Capture the cell that displays the provided text and extract its (X, Y) central coordinate. 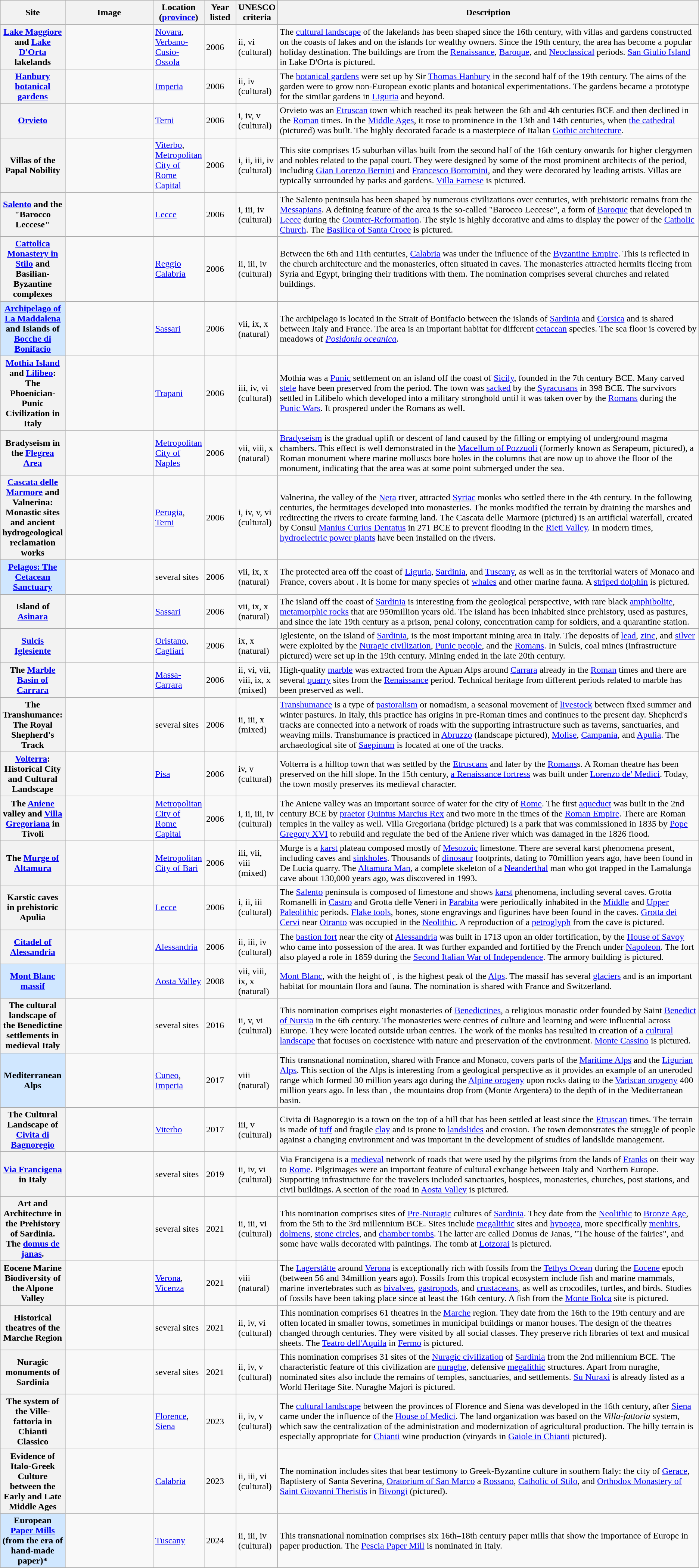
Lake Maggiore and Lake D'Orta lakelands (33, 47)
Trapani (178, 393)
Imperia (178, 86)
Metropolitan City of Naples (178, 452)
ii, vi, vii, viii, ix, x (mixed) (257, 680)
Mothia Island and Lilibeo: The Phoenician-Punic Civilization in Italy (33, 393)
The Cultural Landscape of Civita di Bagnoregio (33, 1130)
The Transhumance: The Royal Shepherd's Track (33, 725)
UNESCO criteria (257, 13)
Viterbo (178, 1130)
ii, v, vi (cultural) (257, 1026)
i, ii, iii (cultural) (257, 907)
Eocene Marine Biodiversity of the Alpone Valley (33, 1283)
Florence, Siena (178, 1422)
i, iv, v, vi (cultural) (257, 517)
The cultural landscape of the Benedictine settlements in medieval Italy (33, 1026)
Metropolitan City of Rome Capital (178, 818)
Nuragic monuments of Sardinia (33, 1372)
Terni (178, 121)
Site (33, 13)
The Aniene valley and Villa Gregoriana in Tivoli (33, 818)
iii, iv, vi (cultural) (257, 393)
iii, vii, viii (mixed) (257, 863)
Sulcis Iglesiente (33, 646)
Bradyseism in the Flegrea Area (33, 452)
Orvieto (33, 121)
Calabria (178, 1481)
2024 (220, 1541)
iv, v (cultural) (257, 774)
2016 (220, 1026)
i, iii, iv (cultural) (257, 214)
ii, vi (cultural) (257, 47)
vii, viii, x (natural) (257, 452)
iii, v (cultural) (257, 1130)
Volterra: Historical City and Cultural Landscape (33, 774)
The Marble Basin of Carrara (33, 680)
Art and Architecture in the Prehistory of Sardinia. The domus de janas. (33, 1228)
2008 (220, 981)
Karstic caves in prehistoric Apulia (33, 907)
Pelagos: The Cetacean Sanctuary (33, 577)
The system of the Ville-fattoria in Chianti Classico (33, 1422)
Viterbo, Metropolitan City of Rome Capital (178, 165)
Aosta Valley (178, 981)
Verona, Vicenza (178, 1283)
ix, x (natural) (257, 646)
Mont Blanc massif (33, 981)
Cattolica Monastery in Stilo and Basilian-Byzantine complexes (33, 269)
Island of Asinara (33, 612)
ii, iv (cultural) (257, 86)
Oristano, Cagliari (178, 646)
Description (488, 13)
Alessandria (178, 947)
The Murge of Altamura (33, 863)
Image (109, 13)
Hanbury botanical gardens (33, 86)
Metropolitan City of Bari (178, 863)
Pisa (178, 774)
i, iv, v (cultural) (257, 121)
vii, viii, ix, x (natural) (257, 981)
Novara, Verbano-Cusio-Ossola (178, 47)
ii, iii, x (mixed) (257, 725)
Evidence of Italo-Greek Culture between the Early and Late Middle Ages (33, 1481)
Reggio Calabria (178, 269)
Via Francigena in Italy (33, 1174)
Massa-Carrara (178, 680)
Citadel of Alessandria (33, 947)
European Paper Mills (from the era of hand-made paper)* (33, 1541)
2019 (220, 1174)
Year listed (220, 13)
Location (province) (178, 13)
Salento and the "Barocco Leccese" (33, 214)
Villas of the Papal Nobility (33, 165)
Archipelago of La Maddalena and Islands of Bocche di Bonifacio (33, 329)
Perugia, Terni (178, 517)
Cascata delle Marmore and Valnerina: Monastic sites and ancient hydrogeological reclamation works (33, 517)
Historical theatres of the Marche Region (33, 1328)
Cuneo, Imperia (178, 1080)
Mediterranean Alps (33, 1080)
Tuscany (178, 1541)
